Locate the cell with the specified text and output its [X, Y] center coordinate. 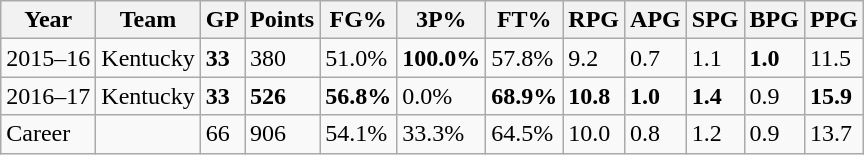
RPG [594, 20]
11.5 [834, 58]
33.3% [442, 134]
1.1 [715, 58]
10.0 [594, 134]
APG [656, 20]
GP [222, 20]
2015–16 [48, 58]
54.1% [358, 134]
SPG [715, 20]
1.4 [715, 96]
64.5% [524, 134]
FT% [524, 20]
51.0% [358, 58]
380 [282, 58]
13.7 [834, 134]
68.9% [524, 96]
906 [282, 134]
1.2 [715, 134]
Year [48, 20]
526 [282, 96]
9.2 [594, 58]
3P% [442, 20]
10.8 [594, 96]
PPG [834, 20]
Team [148, 20]
FG% [358, 20]
0.8 [656, 134]
BPG [774, 20]
56.8% [358, 96]
Points [282, 20]
2016–17 [48, 96]
0.0% [442, 96]
0.7 [656, 58]
Career [48, 134]
57.8% [524, 58]
15.9 [834, 96]
100.0% [442, 58]
66 [222, 134]
